Search for the cell housing the specified text and yield its (X, Y) center coordinate. 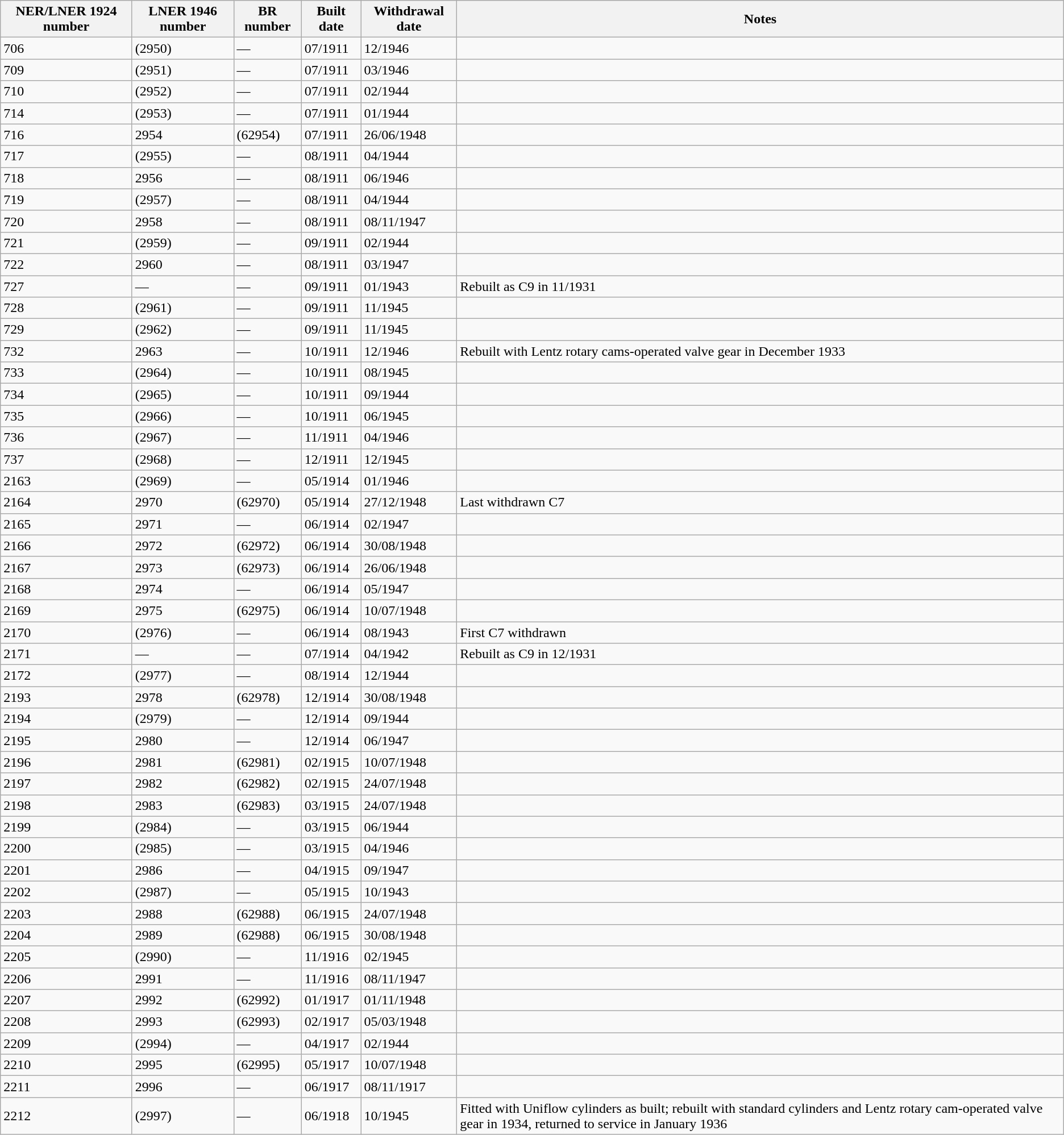
04/1942 (409, 654)
08/1943 (409, 633)
02/1945 (409, 957)
718 (66, 178)
(2957) (183, 199)
Last withdrawn C7 (760, 502)
(2967) (183, 438)
2954 (183, 135)
06/1918 (331, 1116)
(62973) (267, 567)
728 (66, 308)
(2955) (183, 156)
BR number (267, 19)
(2951) (183, 70)
2196 (66, 762)
2209 (66, 1043)
01/1944 (409, 113)
11/1911 (331, 438)
2200 (66, 849)
2197 (66, 784)
(2987) (183, 892)
2199 (66, 827)
05/1917 (331, 1065)
(2962) (183, 330)
2988 (183, 913)
(62983) (267, 805)
729 (66, 330)
2210 (66, 1065)
01/1917 (331, 1000)
(2965) (183, 394)
(62995) (267, 1065)
NER/LNER 1924 number (66, 19)
Rebuilt as C9 in 11/1931 (760, 286)
05/1915 (331, 892)
2194 (66, 719)
2992 (183, 1000)
LNER 1946 number (183, 19)
2169 (66, 610)
02/1947 (409, 524)
2971 (183, 524)
04/1917 (331, 1043)
08/1945 (409, 373)
2991 (183, 978)
(2969) (183, 481)
2211 (66, 1087)
08/11/1917 (409, 1087)
2982 (183, 784)
(62954) (267, 135)
2171 (66, 654)
2205 (66, 957)
(2953) (183, 113)
(62975) (267, 610)
Withdrawal date (409, 19)
(2964) (183, 373)
Rebuilt as C9 in 12/1931 (760, 654)
2198 (66, 805)
(62972) (267, 546)
(2961) (183, 308)
2989 (183, 935)
12/1911 (331, 459)
710 (66, 92)
734 (66, 394)
03/1946 (409, 70)
2978 (183, 697)
(2994) (183, 1043)
2195 (66, 741)
(2990) (183, 957)
2981 (183, 762)
2986 (183, 870)
(62981) (267, 762)
733 (66, 373)
(2985) (183, 849)
Built date (331, 19)
2206 (66, 978)
2995 (183, 1065)
2168 (66, 589)
737 (66, 459)
03/1947 (409, 264)
736 (66, 438)
2212 (66, 1116)
2983 (183, 805)
2958 (183, 221)
717 (66, 156)
(2997) (183, 1116)
01/1943 (409, 286)
706 (66, 48)
05/03/1948 (409, 1022)
2165 (66, 524)
(62970) (267, 502)
2973 (183, 567)
06/1945 (409, 416)
719 (66, 199)
01/11/1948 (409, 1000)
(2976) (183, 633)
Notes (760, 19)
2204 (66, 935)
2974 (183, 589)
(2984) (183, 827)
722 (66, 264)
735 (66, 416)
(2966) (183, 416)
12/1944 (409, 676)
(2952) (183, 92)
(2979) (183, 719)
2975 (183, 610)
01/1946 (409, 481)
2202 (66, 892)
(62993) (267, 1022)
2956 (183, 178)
02/1917 (331, 1022)
(2950) (183, 48)
08/1914 (331, 676)
12/1945 (409, 459)
2980 (183, 741)
2203 (66, 913)
(2959) (183, 243)
2167 (66, 567)
Rebuilt with Lentz rotary cams-operated valve gear in December 1933 (760, 351)
06/1917 (331, 1087)
06/1947 (409, 741)
2166 (66, 546)
(62992) (267, 1000)
10/1943 (409, 892)
2172 (66, 676)
05/1947 (409, 589)
2996 (183, 1087)
2170 (66, 633)
727 (66, 286)
2960 (183, 264)
2963 (183, 351)
09/1947 (409, 870)
First C7 withdrawn (760, 633)
06/1946 (409, 178)
2993 (183, 1022)
06/1944 (409, 827)
04/1915 (331, 870)
2201 (66, 870)
2970 (183, 502)
2972 (183, 546)
10/1945 (409, 1116)
732 (66, 351)
2193 (66, 697)
2163 (66, 481)
714 (66, 113)
721 (66, 243)
(62982) (267, 784)
(2977) (183, 676)
07/1914 (331, 654)
709 (66, 70)
27/12/1948 (409, 502)
(62978) (267, 697)
720 (66, 221)
2207 (66, 1000)
2164 (66, 502)
2208 (66, 1022)
(2968) (183, 459)
716 (66, 135)
